Pinpoint the cell where the given text exists, returning its [X, Y] midpoint coordinate. 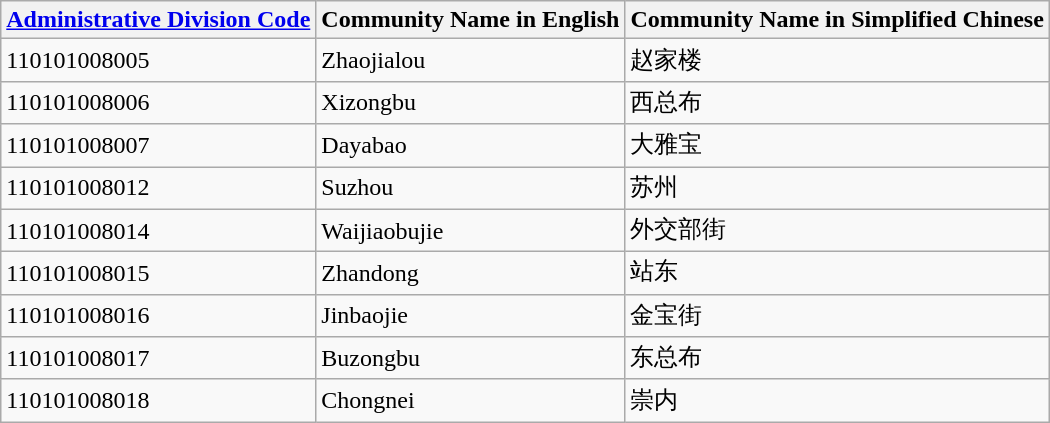
110101008017 [158, 358]
110101008012 [158, 188]
赵家楼 [837, 60]
110101008006 [158, 102]
Suzhou [470, 188]
Waijiaobujie [470, 230]
Zhandong [470, 274]
110101008014 [158, 230]
Xizongbu [470, 102]
Zhaojialou [470, 60]
Chongnei [470, 400]
110101008015 [158, 274]
崇内 [837, 400]
Jinbaojie [470, 316]
Buzongbu [470, 358]
Dayabao [470, 146]
外交部街 [837, 230]
110101008018 [158, 400]
站东 [837, 274]
大雅宝 [837, 146]
Administrative Division Code [158, 20]
Community Name in Simplified Chinese [837, 20]
110101008005 [158, 60]
Community Name in English [470, 20]
苏州 [837, 188]
东总布 [837, 358]
西总布 [837, 102]
金宝街 [837, 316]
110101008007 [158, 146]
110101008016 [158, 316]
